Scan for the cell matching the given text and deliver its (X, Y) coordinate at center. 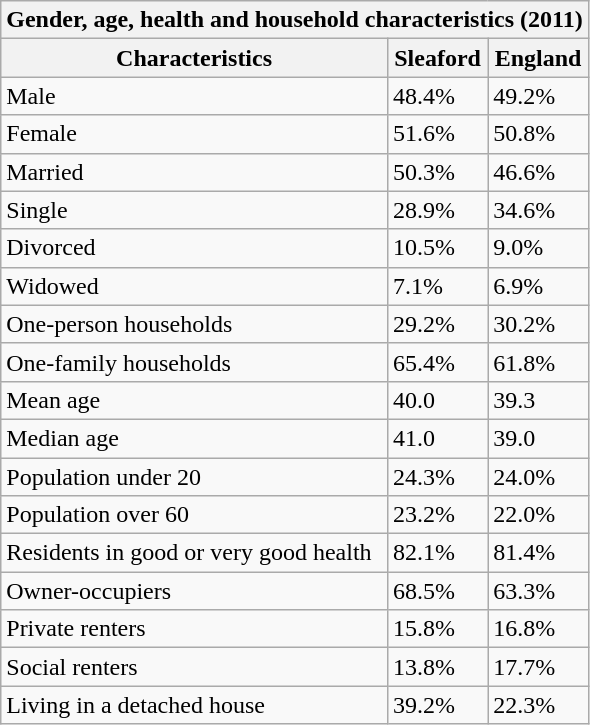
22.3% (538, 705)
65.4% (437, 362)
29.2% (437, 324)
82.1% (437, 553)
Residents in good or very good health (194, 553)
Single (194, 210)
50.3% (437, 172)
68.5% (437, 591)
Married (194, 172)
16.8% (538, 629)
Mean age (194, 400)
23.2% (437, 515)
24.0% (538, 477)
Living in a detached house (194, 705)
7.1% (437, 286)
22.0% (538, 515)
Widowed (194, 286)
Male (194, 96)
Social renters (194, 667)
51.6% (437, 134)
50.8% (538, 134)
40.0 (437, 400)
46.6% (538, 172)
81.4% (538, 553)
6.9% (538, 286)
34.6% (538, 210)
Median age (194, 438)
63.3% (538, 591)
41.0 (437, 438)
Divorced (194, 248)
17.7% (538, 667)
61.8% (538, 362)
13.8% (437, 667)
48.4% (437, 96)
30.2% (538, 324)
39.2% (437, 705)
24.3% (437, 477)
One-person households (194, 324)
Population under 20 (194, 477)
Owner-occupiers (194, 591)
10.5% (437, 248)
England (538, 58)
39.3 (538, 400)
Characteristics (194, 58)
One-family households (194, 362)
15.8% (437, 629)
Population over 60 (194, 515)
39.0 (538, 438)
Sleaford (437, 58)
49.2% (538, 96)
Private renters (194, 629)
Female (194, 134)
Gender, age, health and household characteristics (2011) (295, 20)
9.0% (538, 248)
28.9% (437, 210)
